Return (x, y) of the center of cell containing provided text 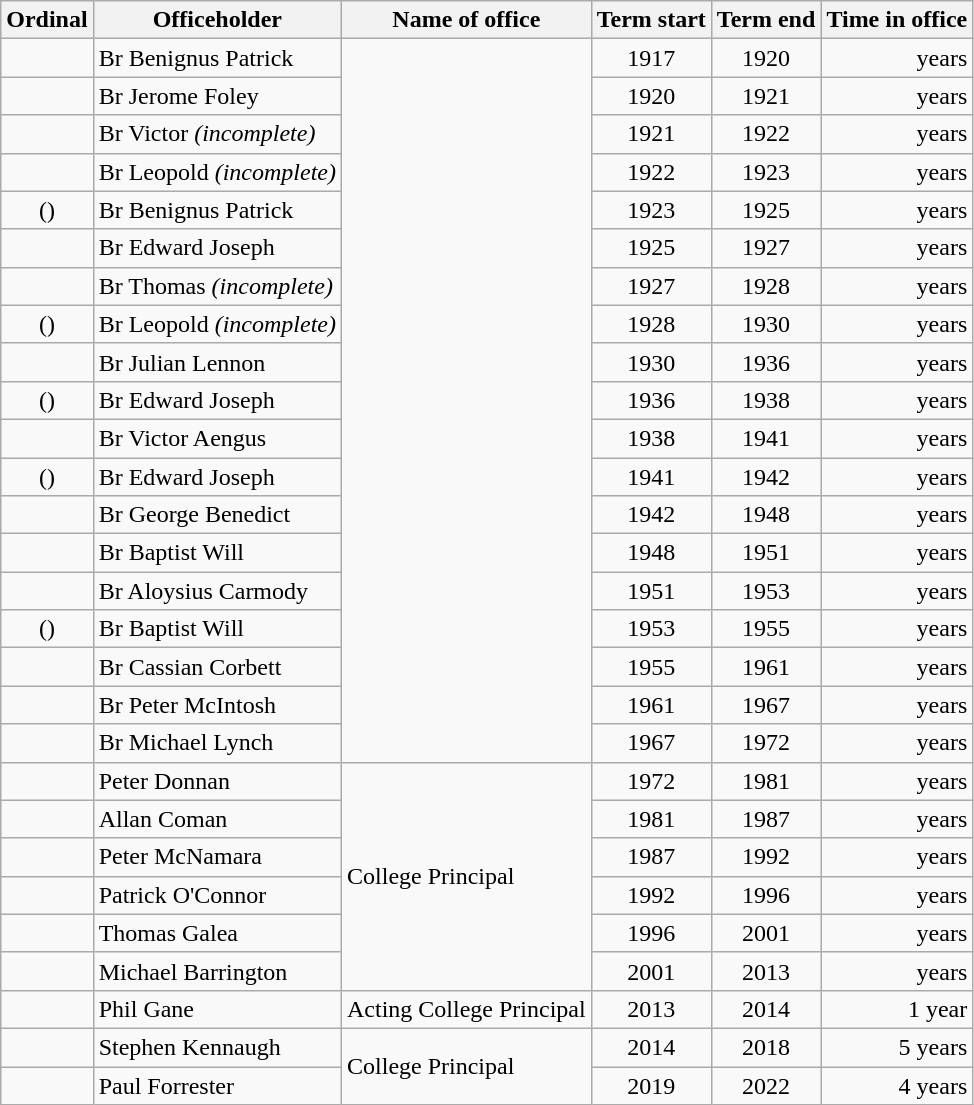
Br Aloysius Carmody (217, 591)
Patrick O'Connor (217, 895)
Officeholder (217, 20)
1 year (897, 1009)
Br Cassian Corbett (217, 667)
Peter McNamara (217, 857)
Term end (766, 20)
Ordinal (47, 20)
Name of office (467, 20)
Br Thomas (incomplete) (217, 286)
1917 (651, 58)
Br Julian Lennon (217, 362)
Thomas Galea (217, 933)
Stephen Kennaugh (217, 1047)
Term start (651, 20)
Allan Coman (217, 819)
Br Victor (incomplete) (217, 134)
Br Michael Lynch (217, 743)
4 years (897, 1085)
2019 (651, 1085)
Paul Forrester (217, 1085)
Michael Barrington (217, 971)
2022 (766, 1085)
Acting College Principal (467, 1009)
Time in office (897, 20)
Br George Benedict (217, 515)
5 years (897, 1047)
Peter Donnan (217, 781)
Br Jerome Foley (217, 96)
Phil Gane (217, 1009)
2018 (766, 1047)
Br Victor Aengus (217, 438)
Br Peter McIntosh (217, 705)
